Determine the (X, Y) coordinate at the center of the cell enclosing the given text.  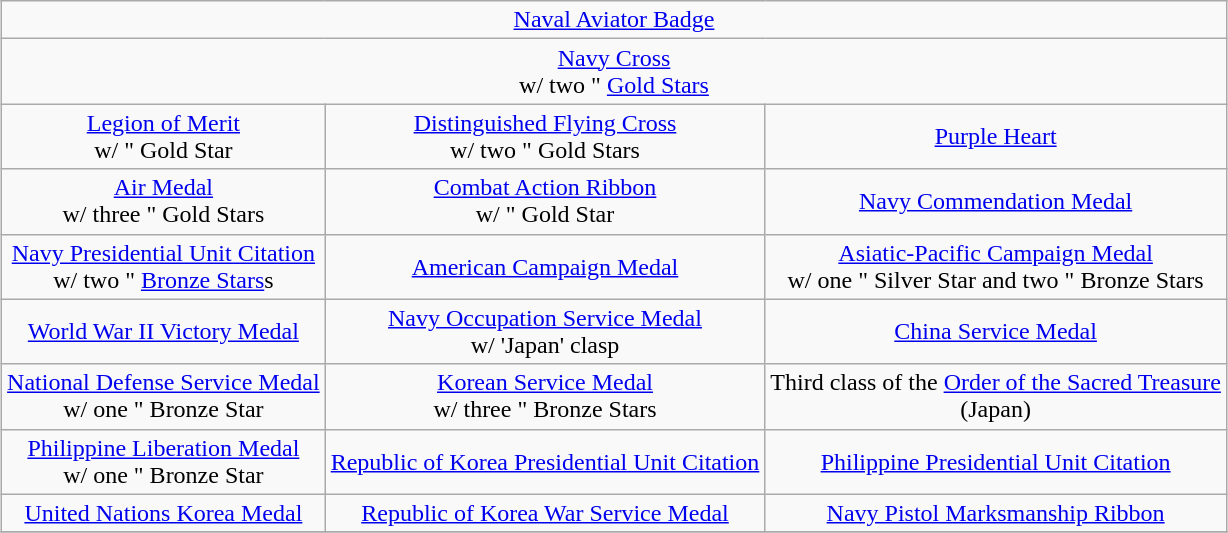
American Campaign Medal (545, 266)
Purple Heart (996, 136)
Naval Aviator Badge (614, 20)
Navy Commendation Medal (996, 202)
Philippine Presidential Unit Citation (996, 462)
Republic of Korea Presidential Unit Citation (545, 462)
Korean Service Medalw/ three " Bronze Stars (545, 396)
Third class of the Order of the Sacred Treasure(Japan) (996, 396)
Distinguished Flying Crossw/ two " Gold Stars (545, 136)
Legion of Meritw/ " Gold Star (164, 136)
Philippine Liberation Medalw/ one " Bronze Star (164, 462)
Navy Crossw/ two " Gold Stars (614, 72)
Navy Pistol Marksmanship Ribbon (996, 513)
Asiatic-Pacific Campaign Medalw/ one " Silver Star and two " Bronze Stars (996, 266)
Combat Action Ribbonw/ " Gold Star (545, 202)
Republic of Korea War Service Medal (545, 513)
World War II Victory Medal (164, 332)
Navy Presidential Unit Citationw/ two " Bronze Starss (164, 266)
China Service Medal (996, 332)
National Defense Service Medalw/ one " Bronze Star (164, 396)
United Nations Korea Medal (164, 513)
Navy Occupation Service Medalw/ 'Japan' clasp (545, 332)
Air Medalw/ three " Gold Stars (164, 202)
